Locate the cell with the specified text and output its (X, Y) center coordinate. 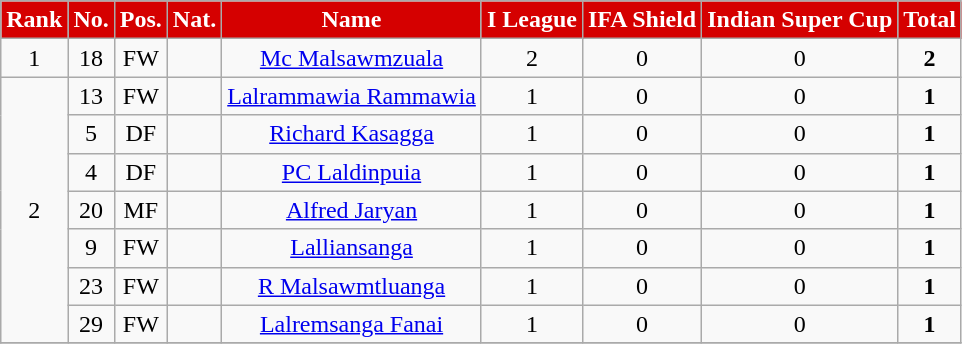
Mc Malsawmzuala (352, 58)
4 (91, 172)
R Malsawmtluanga (352, 286)
Nat. (194, 20)
20 (91, 210)
IFA Shield (642, 20)
Lalremsanga Fanai (352, 324)
9 (91, 248)
Lalrammawia Rammawia (352, 96)
Richard Kasagga (352, 134)
MF (140, 210)
18 (91, 58)
29 (91, 324)
Indian Super Cup (800, 20)
I League (532, 20)
5 (91, 134)
13 (91, 96)
Total (930, 20)
Lalliansanga (352, 248)
No. (91, 20)
23 (91, 286)
Pos. (140, 20)
PC Laldinpuia (352, 172)
Name (352, 20)
Rank (34, 20)
Alfred Jaryan (352, 210)
